Scan for the cell matching the given text and deliver its [x, y] coordinate at center. 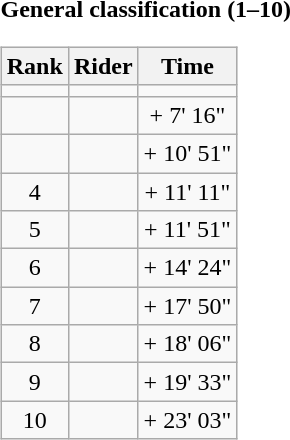
+ 17' 50" [188, 306]
+ 23' 03" [188, 420]
+ 7' 16" [188, 115]
4 [34, 191]
+ 14' 24" [188, 268]
Rider [103, 66]
Time [188, 66]
+ 19' 33" [188, 382]
9 [34, 382]
+ 11' 51" [188, 230]
5 [34, 230]
7 [34, 306]
+ 10' 51" [188, 153]
10 [34, 420]
+ 11' 11" [188, 191]
8 [34, 344]
6 [34, 268]
Rank [34, 66]
+ 18' 06" [188, 344]
